Provide the (X, Y) coordinate of the cell's center where the given text is located.  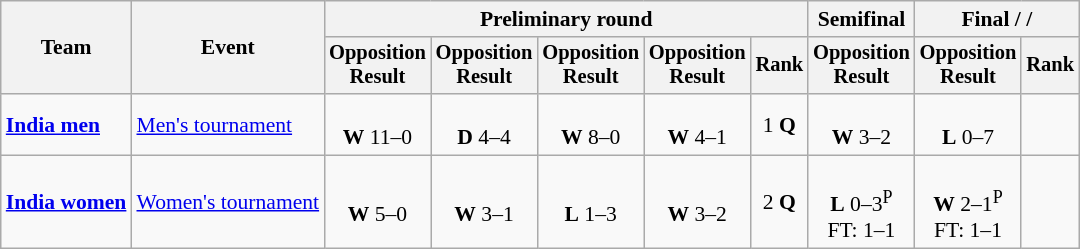
L 0–3PFT: 1–1 (862, 202)
Preliminary round (566, 19)
Semifinal (862, 19)
W 3–1 (484, 202)
W 5–0 (378, 202)
Event (228, 48)
Final / / (997, 19)
India women (66, 202)
L 0–7 (968, 124)
1 Q (780, 124)
Team (66, 48)
L 1–3 (590, 202)
India men (66, 124)
W 4–1 (698, 124)
2 Q (780, 202)
D 4–4 (484, 124)
W 2–1PFT: 1–1 (968, 202)
Men's tournament (228, 124)
W 8–0 (590, 124)
W 11–0 (378, 124)
Women's tournament (228, 202)
